Extract the (X, Y) coordinate from the center of the cell holding the provided text.  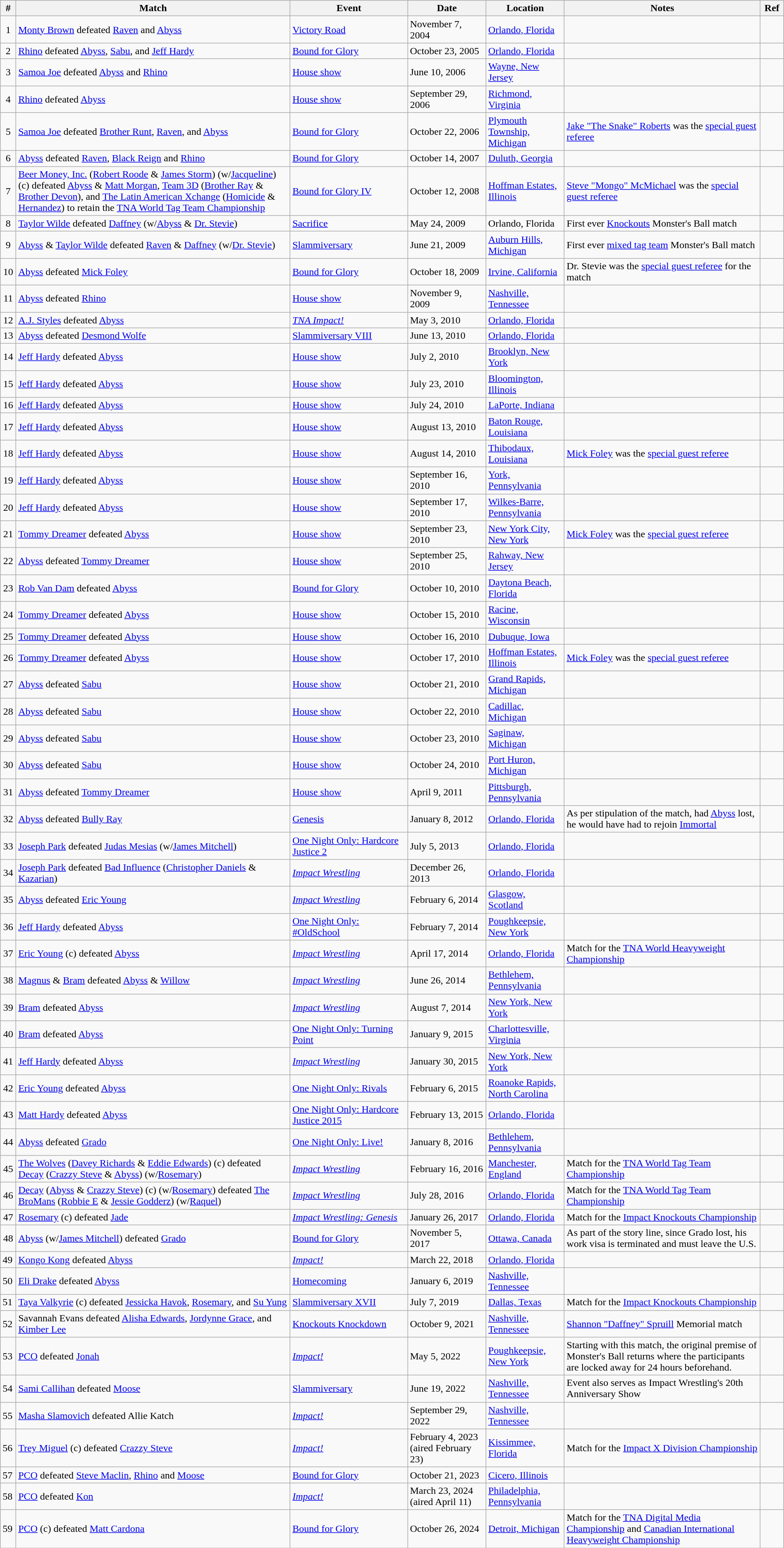
44 (8, 1141)
Auburn Hills, Michigan (525, 245)
23 (8, 588)
17 (8, 427)
Knockouts Knockdown (349, 1323)
30 (8, 765)
September 23, 2010 (447, 534)
Steve "Mongo" McMichael was the special guest referee (662, 191)
Thibodaux, Louisiana (525, 453)
PCO (c) defeated Matt Cardona (153, 1529)
November 9, 2009 (447, 299)
Ottawa, Canada (525, 1238)
Rosemary (c) defeated Jade (153, 1217)
Victory Road (349, 30)
43 (8, 1115)
Daytona Beach, Florida (525, 588)
York, Pennsylvania (525, 481)
October 17, 2010 (447, 658)
January 26, 2017 (447, 1217)
Eli Drake defeated Abyss (153, 1281)
June 19, 2022 (447, 1389)
November 5, 2017 (447, 1238)
Plymouth Township, Michigan (525, 132)
Ref (772, 8)
March 23, 2024(aired April 11) (447, 1496)
Abyss defeated Bully Ray (153, 819)
12 (8, 320)
7 (8, 191)
PCO defeated Steve Maclin, Rhino and Moose (153, 1475)
July 28, 2016 (447, 1196)
Port Huron, Michigan (525, 765)
Abyss defeated Desmond Wolfe (153, 336)
February 6, 2015 (447, 1088)
Richmond, Virginia (525, 99)
Eric Young defeated Abyss (153, 1088)
14 (8, 357)
3 (8, 72)
24 (8, 615)
Abyss defeated Raven, Black Reign and Rhino (153, 158)
46 (8, 1196)
33 (8, 846)
Roanoke Rapids, North Carolina (525, 1088)
1 (8, 30)
PCO defeated Jonah (153, 1356)
Jake "The Snake" Roberts was the special guest referee (662, 132)
October 12, 2008 (447, 191)
13 (8, 336)
April 9, 2011 (447, 792)
July 23, 2010 (447, 384)
October 10, 2010 (447, 588)
Sami Callihan defeated Moose (153, 1389)
A.J. Styles defeated Abyss (153, 320)
July 24, 2010 (447, 405)
Rahway, New Jersey (525, 561)
Kissimmee, Florida (525, 1448)
Abyss defeated Rhino (153, 299)
June 26, 2014 (447, 980)
Pittsburgh, Pennsylvania (525, 792)
Glasgow, Scotland (525, 900)
40 (8, 1034)
July 5, 2013 (447, 846)
58 (8, 1496)
Date (447, 8)
April 17, 2014 (447, 954)
TNA Impact! (349, 320)
Starting with this match, the original premise of Monster's Ball returns where the participants are locked away for 24 hours beforehand. (662, 1356)
56 (8, 1448)
28 (8, 711)
Samoa Joe defeated Brother Runt, Raven, and Abyss (153, 132)
Taya Valkyrie (c) defeated Jessicka Havok, Rosemary, and Su Yung (153, 1302)
Notes (662, 8)
51 (8, 1302)
October 22, 2010 (447, 711)
57 (8, 1475)
4 (8, 99)
9 (8, 245)
Decay (Abyss & Crazzy Steve) (c) (w/Rosemary) defeated The BroMans (Robbie E & Jessie Godderz) (w/Raquel) (153, 1196)
As part of the story line, since Grado lost, his work visa is terminated and must leave the U.S. (662, 1238)
February 4, 2023(aired February 23) (447, 1448)
Kongo Kong defeated Abyss (153, 1260)
Impact Wrestling: Genesis (349, 1217)
Philadelphia, Pennsylvania (525, 1496)
Match for the TNA World Heavyweight Championship (662, 954)
One Night Only: Hardcore Justice 2 (349, 846)
Match for the Impact X Division Championship (662, 1448)
Abyss defeated Grado (153, 1141)
July 7, 2019 (447, 1302)
October 23, 2010 (447, 739)
45 (8, 1169)
25 (8, 636)
Cicero, Illinois (525, 1475)
Monty Brown defeated Raven and Abyss (153, 30)
October 18, 2009 (447, 271)
55 (8, 1415)
Dubuque, Iowa (525, 636)
Joseph Park defeated Bad Influence (Christopher Daniels & Kazarian) (153, 873)
26 (8, 658)
February 16, 2016 (447, 1169)
41 (8, 1061)
Homecoming (349, 1281)
December 26, 2013 (447, 873)
October 23, 2005 (447, 51)
39 (8, 1007)
Brooklyn, New York (525, 357)
One Night Only: Live! (349, 1141)
November 7, 2004 (447, 30)
Rob Van Dam defeated Abyss (153, 588)
October 15, 2010 (447, 615)
One Night Only: Rivals (349, 1088)
October 9, 2021 (447, 1323)
September 29, 2022 (447, 1415)
Matt Hardy defeated Abyss (153, 1115)
As per stipulation of the match, had Abyss lost, he would have had to rejoin Immortal (662, 819)
21 (8, 534)
June 13, 2010 (447, 336)
Saginaw, Michigan (525, 739)
October 16, 2010 (447, 636)
October 24, 2010 (447, 765)
52 (8, 1323)
5 (8, 132)
Manchester, England (525, 1169)
Rhino defeated Abyss, Sabu, and Jeff Hardy (153, 51)
Dr. Stevie was the special guest referee for the match (662, 271)
Wilkes-Barre, Pennsylvania (525, 507)
October 21, 2023 (447, 1475)
2 (8, 51)
January 30, 2015 (447, 1061)
Location (525, 8)
October 22, 2006 (447, 132)
Duluth, Georgia (525, 158)
19 (8, 481)
June 21, 2009 (447, 245)
# (8, 8)
16 (8, 405)
August 7, 2014 (447, 1007)
27 (8, 684)
February 7, 2014 (447, 926)
January 6, 2019 (447, 1281)
Abyss & Taylor Wilde defeated Raven & Daffney (w/Dr. Stevie) (153, 245)
LaPorte, Indiana (525, 405)
Rhino defeated Abyss (153, 99)
Racine, Wisconsin (525, 615)
22 (8, 561)
Baton Rouge, Louisiana (525, 427)
Wayne, New Jersey (525, 72)
Bound for Glory IV (349, 191)
February 13, 2015 (447, 1115)
July 2, 2010 (447, 357)
Abyss (w/James Mitchell) defeated Grado (153, 1238)
September 25, 2010 (447, 561)
March 22, 2018 (447, 1260)
47 (8, 1217)
10 (8, 271)
First ever mixed tag team Monster's Ball match (662, 245)
February 6, 2014 (447, 900)
Detroit, Michigan (525, 1529)
May 24, 2009 (447, 223)
August 14, 2010 (447, 453)
37 (8, 954)
Genesis (349, 819)
September 17, 2010 (447, 507)
38 (8, 980)
Charlottesville, Virginia (525, 1034)
50 (8, 1281)
Abyss defeated Mick Foley (153, 271)
One Night Only: Turning Point (349, 1034)
Eric Young (c) defeated Abyss (153, 954)
Cadillac, Michigan (525, 711)
Samoa Joe defeated Abyss and Rhino (153, 72)
Dallas, Texas (525, 1302)
Slammiversary XVII (349, 1302)
Joseph Park defeated Judas Mesias (w/James Mitchell) (153, 846)
Irvine, California (525, 271)
Event (349, 8)
June 10, 2006 (447, 72)
Savannah Evans defeated Alisha Edwards, Jordynne Grace, and Kimber Lee (153, 1323)
One Night Only: Hardcore Justice 2015 (349, 1115)
First ever Knockouts Monster's Ball match (662, 223)
48 (8, 1238)
One Night Only: #OldSchool (349, 926)
34 (8, 873)
31 (8, 792)
Match (153, 8)
20 (8, 507)
Slammiversary VIII (349, 336)
6 (8, 158)
Event also serves as Impact Wrestling's 20th Anniversary Show (662, 1389)
January 9, 2015 (447, 1034)
Bloomington, Illinois (525, 384)
35 (8, 900)
Trey Miguel (c) defeated Crazzy Steve (153, 1448)
August 13, 2010 (447, 427)
29 (8, 739)
September 16, 2010 (447, 481)
53 (8, 1356)
Sacrifice (349, 223)
January 8, 2012 (447, 819)
October 26, 2024 (447, 1529)
Grand Rapids, Michigan (525, 684)
Match for the TNA Digital Media Championship and Canadian International Heavyweight Championship (662, 1529)
January 8, 2016 (447, 1141)
11 (8, 299)
Taylor Wilde defeated Daffney (w/Abyss & Dr. Stevie) (153, 223)
18 (8, 453)
15 (8, 384)
49 (8, 1260)
October 21, 2010 (447, 684)
May 3, 2010 (447, 320)
42 (8, 1088)
Magnus & Bram defeated Abyss & Willow (153, 980)
Masha Slamovich defeated Allie Katch (153, 1415)
32 (8, 819)
8 (8, 223)
New York City, New York (525, 534)
May 5, 2022 (447, 1356)
36 (8, 926)
The Wolves (Davey Richards & Eddie Edwards) (c) defeated Decay (Crazzy Steve & Abyss) (w/Rosemary) (153, 1169)
October 14, 2007 (447, 158)
54 (8, 1389)
Shannon "Daffney" Spruill Memorial match (662, 1323)
59 (8, 1529)
September 29, 2006 (447, 99)
PCO defeated Kon (153, 1496)
Abyss defeated Eric Young (153, 900)
